For the text-containing cell, return its midpoint in [X, Y] coordinate format. 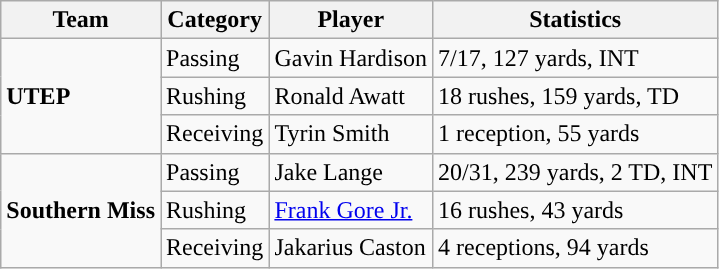
Category [214, 20]
16 rushes, 43 yards [576, 210]
20/31, 239 yards, 2 TD, INT [576, 172]
Gavin Hardison [351, 58]
Team [81, 20]
UTEP [81, 96]
4 receptions, 94 yards [576, 248]
Tyrin Smith [351, 134]
Statistics [576, 20]
Player [351, 20]
Jake Lange [351, 172]
Jakarius Caston [351, 248]
18 rushes, 159 yards, TD [576, 96]
Southern Miss [81, 210]
1 reception, 55 yards [576, 134]
Ronald Awatt [351, 96]
Frank Gore Jr. [351, 210]
7/17, 127 yards, INT [576, 58]
